Find where the given text appears and provide that cell's center as (x, y) coordinate. 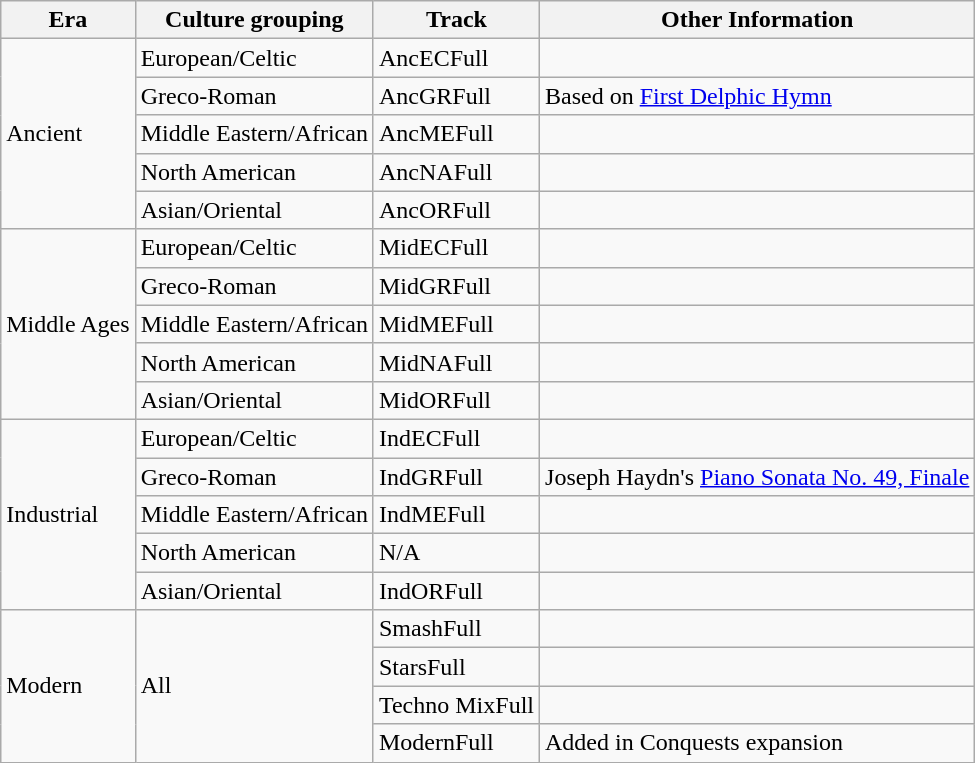
Joseph Haydn's Piano Sonata No. 49, Finale (758, 477)
IndORFull (456, 591)
IndGRFull (456, 477)
StarsFull (456, 667)
Middle Ages (68, 324)
AncECFull (456, 58)
AncMEFull (456, 134)
Techno MixFull (456, 705)
Other Information (758, 20)
MidNAFull (456, 362)
Culture grouping (254, 20)
IndMEFull (456, 515)
MidMEFull (456, 324)
All (254, 686)
MidECFull (456, 248)
Modern (68, 686)
AncNAFull (456, 172)
Based on First Delphic Hymn (758, 96)
N/A (456, 553)
AncGRFull (456, 96)
Era (68, 20)
MidORFull (456, 400)
AncORFull (456, 210)
Added in Conquests expansion (758, 743)
Industrial (68, 514)
IndECFull (456, 438)
MidGRFull (456, 286)
Ancient (68, 134)
ModernFull (456, 743)
SmashFull (456, 629)
Track (456, 20)
